From the cell containing the given text, extract its center point as (X, Y) coordinate. 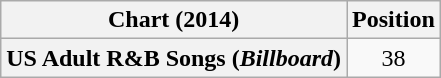
Chart (2014) (174, 20)
US Adult R&B Songs (Billboard) (174, 58)
38 (394, 58)
Position (394, 20)
